Detect which cell encompasses the target text, then output its [X, Y] center coordinate. 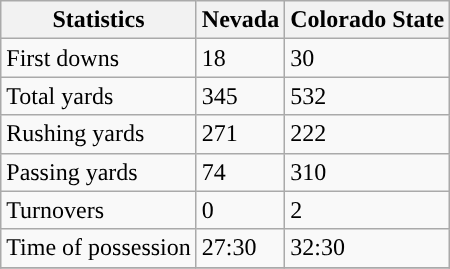
18 [240, 58]
Colorado State [368, 20]
Turnovers [99, 210]
Statistics [99, 20]
0 [240, 210]
Total yards [99, 96]
27:30 [240, 248]
32:30 [368, 248]
2 [368, 210]
Time of possession [99, 248]
532 [368, 96]
Nevada [240, 20]
74 [240, 172]
30 [368, 58]
222 [368, 134]
310 [368, 172]
Rushing yards [99, 134]
First downs [99, 58]
345 [240, 96]
Passing yards [99, 172]
271 [240, 134]
